Return [X, Y] of the center of cell containing provided text 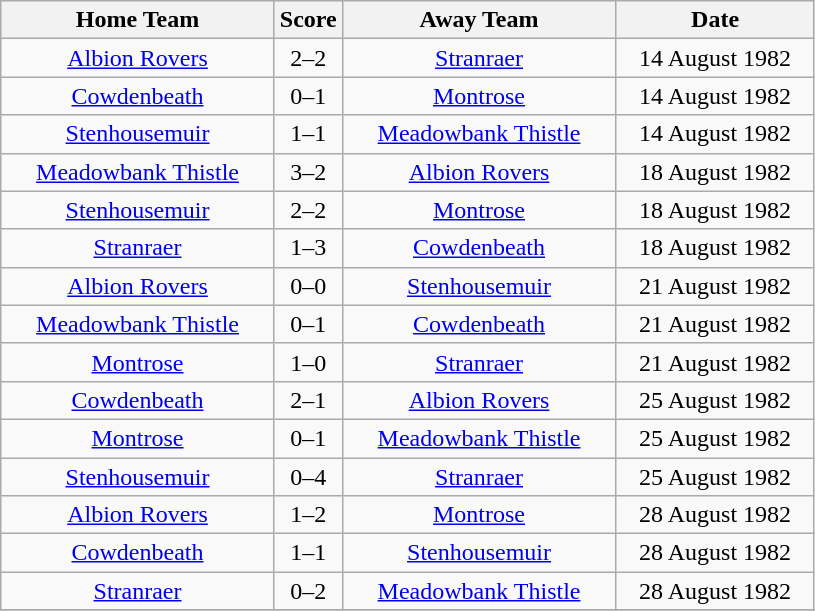
1–0 [308, 362]
2–1 [308, 400]
0–2 [308, 591]
Home Team [138, 20]
3–2 [308, 172]
1–3 [308, 248]
Date [716, 20]
0–0 [308, 286]
1–2 [308, 515]
0–4 [308, 477]
Away Team [479, 20]
Score [308, 20]
